Identify which cell holds the provided text, then report its [X, Y] central coordinate. 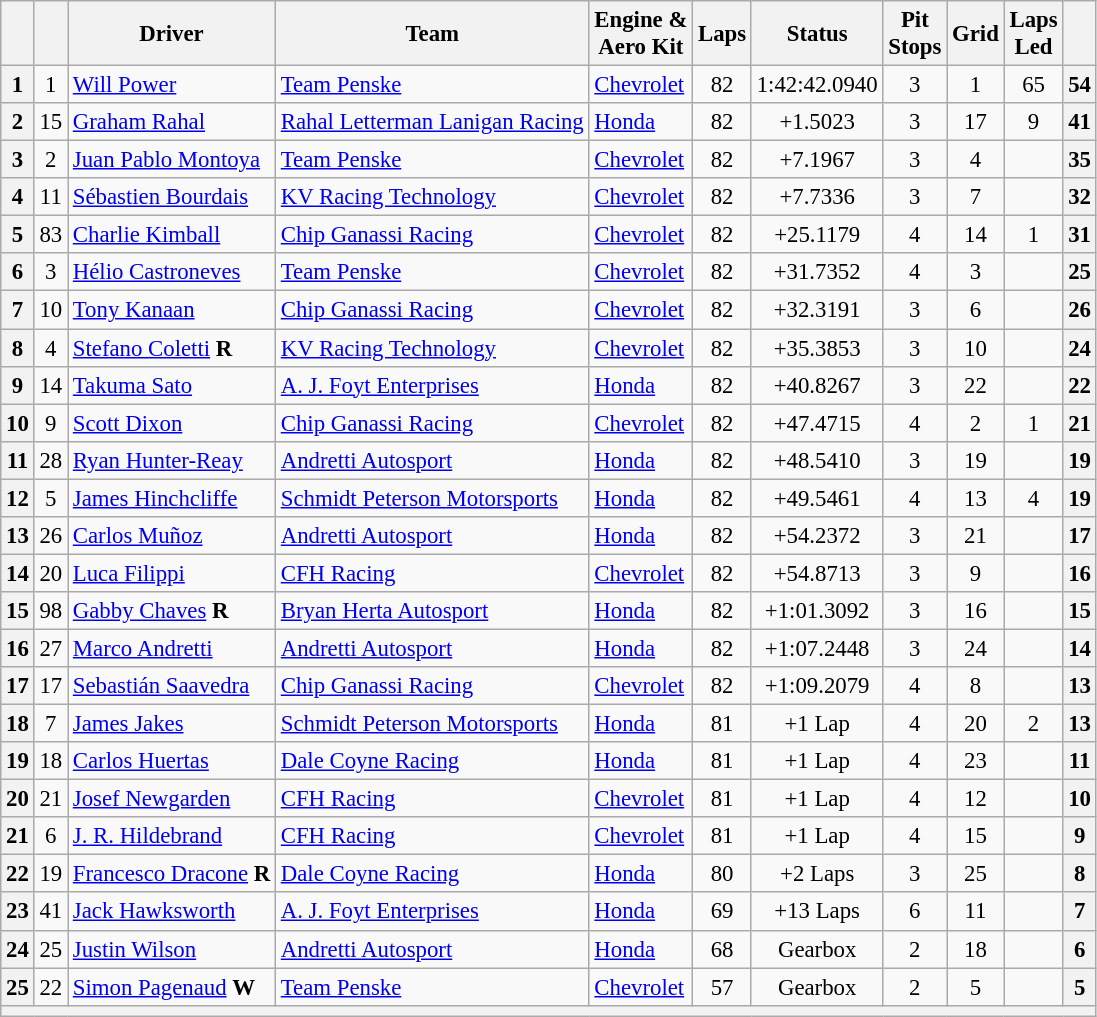
Grid [976, 34]
+32.3191 [816, 310]
83 [50, 235]
+2 Laps [816, 874]
James Jakes [172, 724]
+35.3853 [816, 348]
LapsLed [1034, 34]
PitStops [915, 34]
Sébastien Bourdais [172, 197]
27 [50, 648]
Rahal Letterman Lanigan Racing [432, 122]
+54.2372 [816, 536]
Ryan Hunter-Reay [172, 460]
+25.1179 [816, 235]
Scott Dixon [172, 423]
Luca Filippi [172, 573]
Tony Kanaan [172, 310]
James Hinchcliffe [172, 498]
54 [1080, 85]
98 [50, 611]
+7.7336 [816, 197]
Bryan Herta Autosport [432, 611]
+31.7352 [816, 273]
Charlie Kimball [172, 235]
Engine &Aero Kit [641, 34]
Hélio Castroneves [172, 273]
Carlos Huertas [172, 761]
32 [1080, 197]
68 [722, 949]
31 [1080, 235]
Gabby Chaves R [172, 611]
1:42:42.0940 [816, 85]
28 [50, 460]
Francesco Dracone R [172, 874]
Stefano Coletti R [172, 348]
Graham Rahal [172, 122]
+1:07.2448 [816, 648]
69 [722, 912]
80 [722, 874]
Takuma Sato [172, 385]
Team [432, 34]
Status [816, 34]
Simon Pagenaud W [172, 987]
+1:09.2079 [816, 686]
Justin Wilson [172, 949]
+1:01.3092 [816, 611]
Laps [722, 34]
+1.5023 [816, 122]
Will Power [172, 85]
+54.8713 [816, 573]
Josef Newgarden [172, 799]
35 [1080, 160]
Sebastián Saavedra [172, 686]
Marco Andretti [172, 648]
J. R. Hildebrand [172, 836]
+48.5410 [816, 460]
Driver [172, 34]
Juan Pablo Montoya [172, 160]
+47.4715 [816, 423]
Carlos Muñoz [172, 536]
+13 Laps [816, 912]
Jack Hawksworth [172, 912]
+49.5461 [816, 498]
+7.1967 [816, 160]
+40.8267 [816, 385]
65 [1034, 85]
57 [722, 987]
